Determine the (X, Y) coordinate at the center of the cell enclosing the given text.  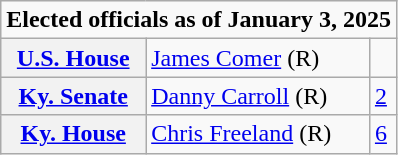
U.S. House (74, 58)
6 (382, 134)
Ky. Senate (74, 96)
2 (382, 96)
Elected officials as of January 3, 2025 (199, 20)
Ky. House (74, 134)
Chris Freeland (R) (258, 134)
Danny Carroll (R) (258, 96)
James Comer (R) (258, 58)
